Provide the (x, y) coordinate of the cell's center where the given text is located.  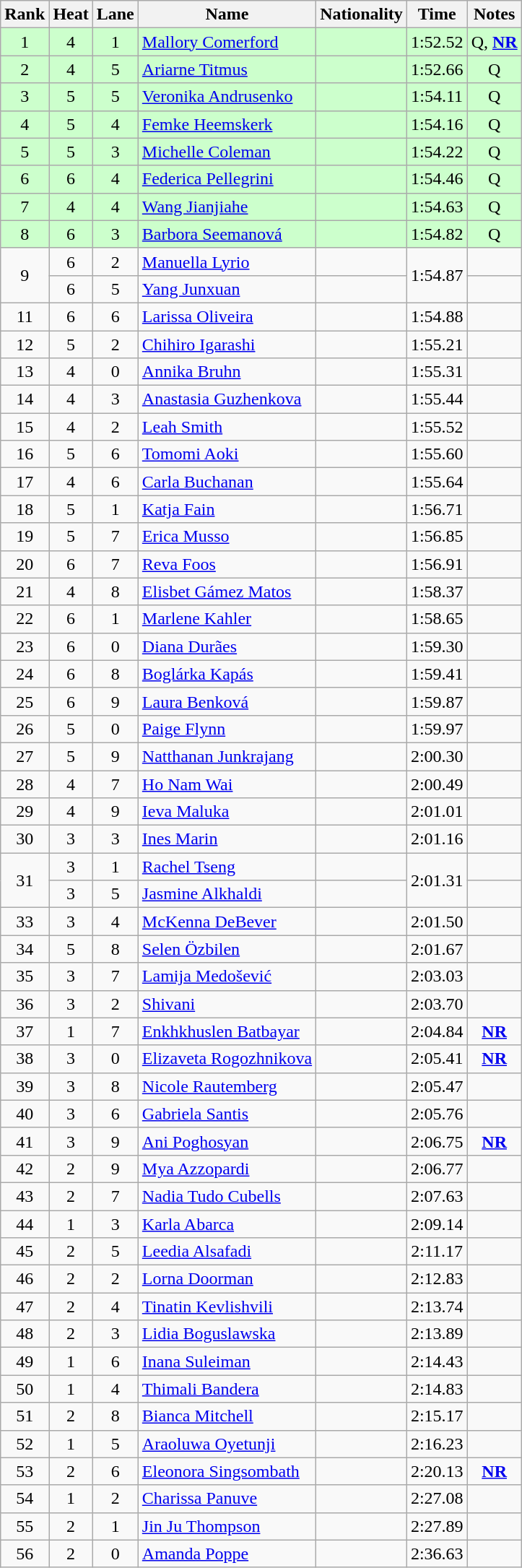
Natthanan Junkrajang (227, 756)
Leedia Alsafadi (227, 1252)
Lidia Boguslawska (227, 1334)
1:52.52 (437, 42)
35 (25, 976)
Veronika Andrusenko (227, 97)
Rachel Tseng (227, 867)
29 (25, 812)
Michelle Coleman (227, 152)
43 (25, 1196)
2:36.63 (437, 1554)
Manuella Lyrio (227, 261)
1:56.85 (437, 537)
Diana Durães (227, 646)
51 (25, 1416)
Marlene Kahler (227, 619)
Yang Junxuan (227, 289)
Bianca Mitchell (227, 1416)
1:59.41 (437, 674)
Heat (71, 14)
30 (25, 839)
14 (25, 399)
18 (25, 509)
1:58.65 (437, 619)
27 (25, 756)
2:00.49 (437, 784)
23 (25, 646)
2:03.70 (437, 1004)
1:55.21 (437, 345)
2:20.13 (437, 1471)
1:54.46 (437, 179)
22 (25, 619)
37 (25, 1031)
Leah Smith (227, 427)
36 (25, 1004)
1:54.22 (437, 152)
12 (25, 345)
2:14.43 (437, 1361)
44 (25, 1224)
Elizaveta Rogozhnikova (227, 1059)
2:05.41 (437, 1059)
2:11.17 (437, 1252)
Ho Nam Wai (227, 784)
Name (227, 14)
Time (437, 14)
Ines Marin (227, 839)
Elisbet Gámez Matos (227, 592)
Nationality (362, 14)
55 (25, 1526)
52 (25, 1444)
2:27.08 (437, 1499)
Shivani (227, 1004)
1:56.91 (437, 564)
53 (25, 1471)
1:54.16 (437, 124)
Paige Flynn (227, 729)
41 (25, 1141)
Laura Benková (227, 701)
Ariarne Titmus (227, 69)
2:03.03 (437, 976)
1:52.66 (437, 69)
1:55.64 (437, 482)
Lane (116, 14)
Anastasia Guzhenkova (227, 399)
Ani Poghosyan (227, 1141)
21 (25, 592)
25 (25, 701)
2:15.17 (437, 1416)
Tinatin Kevlishvili (227, 1307)
49 (25, 1361)
20 (25, 564)
Carla Buchanan (227, 482)
Wang Jianjiahe (227, 207)
1:54.63 (437, 207)
2:07.63 (437, 1196)
1:55.52 (437, 427)
Mya Azzopardi (227, 1169)
1:55.44 (437, 399)
2:06.77 (437, 1169)
2:00.30 (437, 756)
2:05.76 (437, 1114)
1:59.97 (437, 729)
Jasmine Alkhaldi (227, 894)
Boglárka Kapás (227, 674)
24 (25, 674)
1:55.31 (437, 372)
38 (25, 1059)
Larissa Oliveira (227, 316)
2:01.01 (437, 812)
Inana Suleiman (227, 1361)
Rank (25, 14)
11 (25, 316)
34 (25, 949)
2:09.14 (437, 1224)
2:13.89 (437, 1334)
Notes (494, 14)
48 (25, 1334)
2:01.16 (437, 839)
Lorna Doorman (227, 1279)
1:54.88 (437, 316)
Amanda Poppe (227, 1554)
Katja Fain (227, 509)
Jin Ju Thompson (227, 1526)
Femke Heemskerk (227, 124)
1:58.37 (437, 592)
Ieva Maluka (227, 812)
2:01.67 (437, 949)
54 (25, 1499)
Reva Foos (227, 564)
Karla Abarca (227, 1224)
1:54.82 (437, 234)
42 (25, 1169)
Erica Musso (227, 537)
Chihiro Igarashi (227, 345)
1:54.87 (437, 275)
15 (25, 427)
Q, NR (494, 42)
1:56.71 (437, 509)
Charissa Panuve (227, 1499)
2:14.83 (437, 1389)
1:54.11 (437, 97)
1:59.30 (437, 646)
13 (25, 372)
28 (25, 784)
2:05.47 (437, 1086)
1:55.60 (437, 454)
Nadia Tudo Cubells (227, 1196)
50 (25, 1389)
39 (25, 1086)
31 (25, 880)
Federica Pellegrini (227, 179)
2:12.83 (437, 1279)
17 (25, 482)
2:27.89 (437, 1526)
26 (25, 729)
Selen Özbilen (227, 949)
2:04.84 (437, 1031)
40 (25, 1114)
1:59.87 (437, 701)
Eleonora Singsombath (227, 1471)
Gabriela Santis (227, 1114)
19 (25, 537)
47 (25, 1307)
Thimali Bandera (227, 1389)
Enkhkhuslen Batbayar (227, 1031)
33 (25, 922)
2:01.50 (437, 922)
Nicole Rautemberg (227, 1086)
2:01.31 (437, 880)
56 (25, 1554)
Lamija Medošević (227, 976)
Mallory Comerford (227, 42)
2:13.74 (437, 1307)
46 (25, 1279)
Barbora Seemanová (227, 234)
Annika Bruhn (227, 372)
Araoluwa Oyetunji (227, 1444)
2:06.75 (437, 1141)
45 (25, 1252)
2:16.23 (437, 1444)
McKenna DeBever (227, 922)
Tomomi Aoki (227, 454)
16 (25, 454)
